Search for the cell housing the specified text and yield its [x, y] center coordinate. 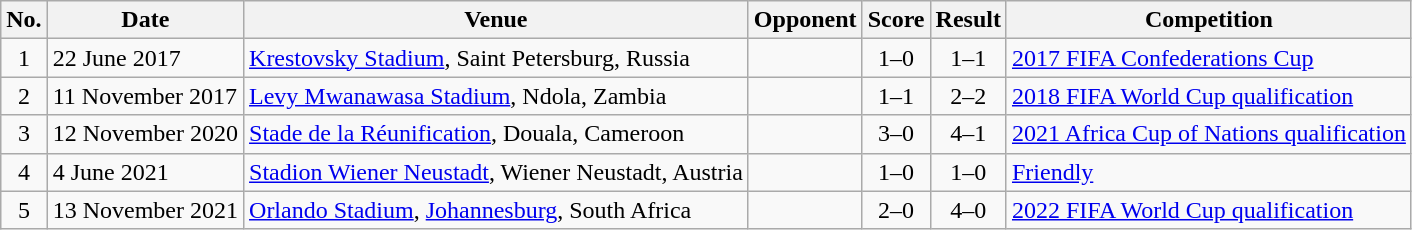
Levy Mwanawasa Stadium, Ndola, Zambia [496, 96]
13 November 2021 [145, 210]
2022 FIFA World Cup qualification [1208, 210]
4–1 [968, 134]
Result [968, 20]
2–0 [896, 210]
2021 Africa Cup of Nations qualification [1208, 134]
22 June 2017 [145, 58]
Competition [1208, 20]
Orlando Stadium, Johannesburg, South Africa [496, 210]
3 [24, 134]
No. [24, 20]
2017 FIFA Confederations Cup [1208, 58]
1 [24, 58]
2 [24, 96]
4 June 2021 [145, 172]
4 [24, 172]
Score [896, 20]
Opponent [805, 20]
Krestovsky Stadium, Saint Petersburg, Russia [496, 58]
2018 FIFA World Cup qualification [1208, 96]
5 [24, 210]
Venue [496, 20]
Stade de la Réunification, Douala, Cameroon [496, 134]
12 November 2020 [145, 134]
3–0 [896, 134]
2–2 [968, 96]
11 November 2017 [145, 96]
4–0 [968, 210]
Date [145, 20]
Friendly [1208, 172]
Stadion Wiener Neustadt, Wiener Neustadt, Austria [496, 172]
